Scan for the cell matching the given text and deliver its (x, y) coordinate at center. 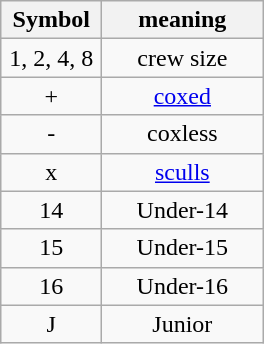
15 (52, 248)
- (52, 134)
Symbol (52, 20)
+ (52, 96)
Under-16 (182, 286)
Under-15 (182, 248)
sculls (182, 172)
J (52, 324)
16 (52, 286)
1, 2, 4, 8 (52, 58)
coxless (182, 134)
x (52, 172)
meaning (182, 20)
Under-14 (182, 210)
Junior (182, 324)
crew size (182, 58)
coxed (182, 96)
14 (52, 210)
